Detect which cell encompasses the target text, then output its [x, y] center coordinate. 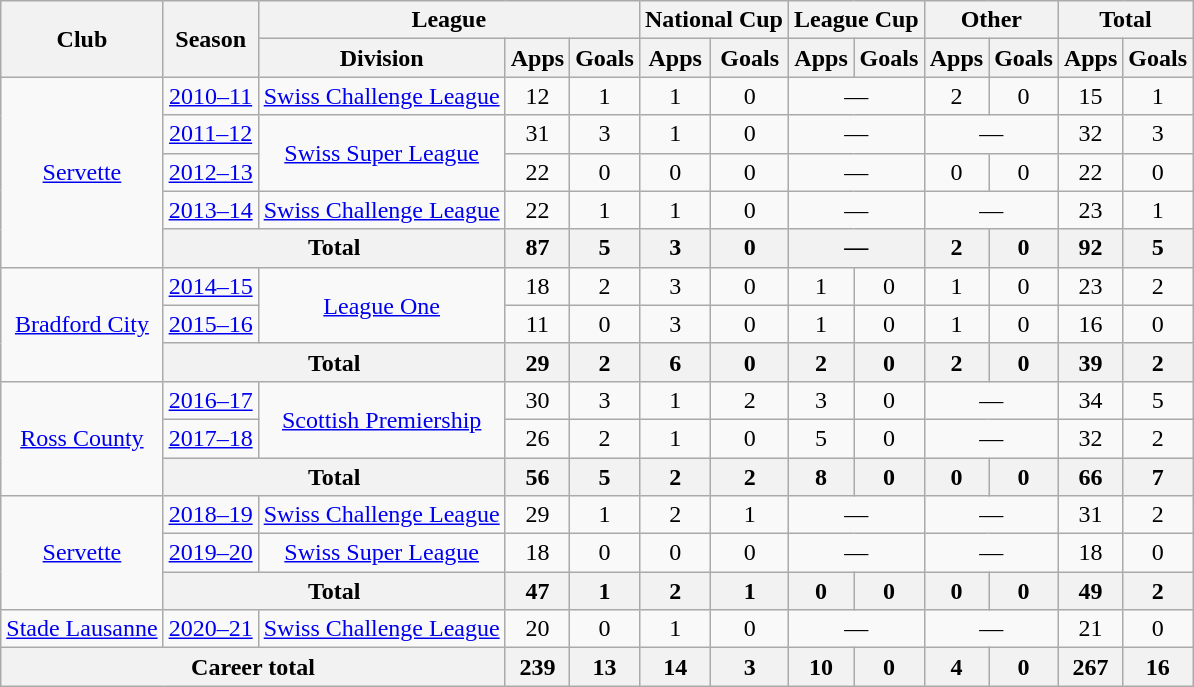
Bradford City [82, 324]
Ross County [82, 438]
2017–18 [210, 438]
2011–12 [210, 134]
League One [382, 305]
6 [675, 362]
15 [1090, 96]
30 [537, 400]
Other [991, 20]
4 [956, 667]
39 [1090, 362]
66 [1090, 477]
2020–21 [210, 629]
2013–14 [210, 210]
20 [537, 629]
21 [1090, 629]
2019–20 [210, 553]
47 [537, 591]
49 [1090, 591]
2015–16 [210, 324]
92 [1090, 248]
87 [537, 248]
2018–19 [210, 515]
League [448, 20]
Stade Lausanne [82, 629]
12 [537, 96]
League Cup [856, 20]
2012–13 [210, 172]
13 [605, 667]
Scottish Premiership [382, 419]
10 [820, 667]
Division [382, 58]
267 [1090, 667]
7 [1158, 477]
34 [1090, 400]
Season [210, 39]
14 [675, 667]
11 [537, 324]
2016–17 [210, 400]
National Cup [714, 20]
239 [537, 667]
2010–11 [210, 96]
2014–15 [210, 286]
8 [820, 477]
Club [82, 39]
Career total [253, 667]
26 [537, 438]
56 [537, 477]
